Return (X, Y) of the center of cell containing provided text 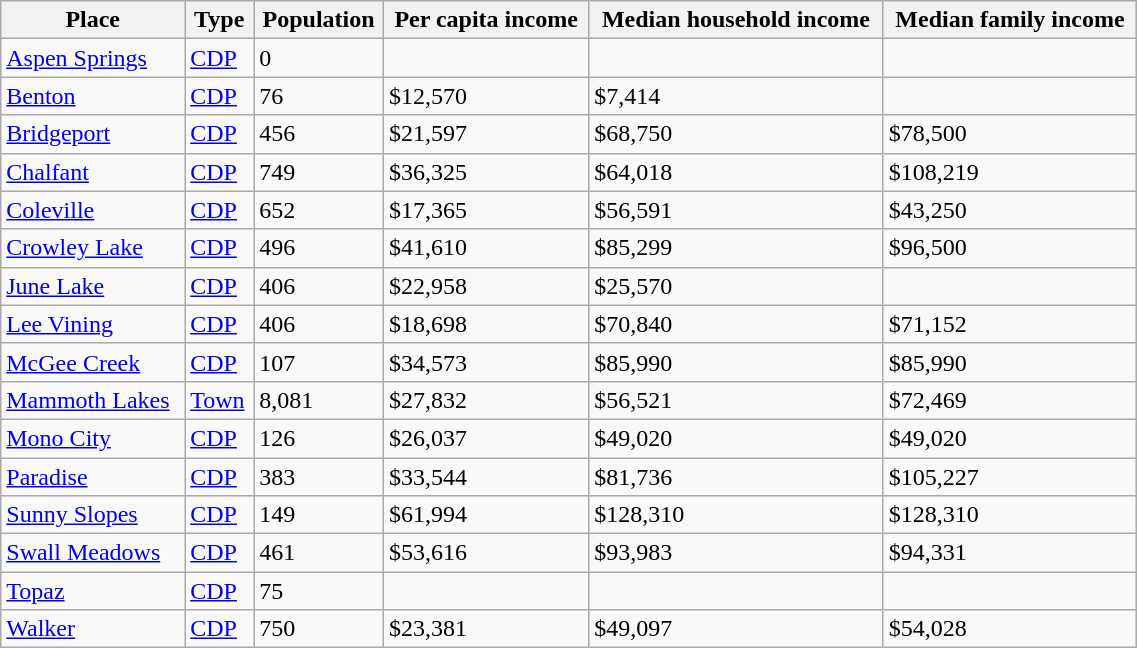
Town (220, 400)
$7,414 (736, 96)
$26,037 (486, 438)
$12,570 (486, 96)
Coleville (93, 210)
Mammoth Lakes (93, 400)
$85,299 (736, 248)
$33,544 (486, 477)
Bridgeport (93, 134)
$81,736 (736, 477)
$93,983 (736, 553)
Sunny Slopes (93, 515)
$68,750 (736, 134)
Lee Vining (93, 324)
$22,958 (486, 286)
652 (319, 210)
456 (319, 134)
Benton (93, 96)
$94,331 (1010, 553)
496 (319, 248)
Type (220, 20)
$36,325 (486, 172)
Walker (93, 629)
$49,097 (736, 629)
$96,500 (1010, 248)
Population (319, 20)
$21,597 (486, 134)
$61,994 (486, 515)
$70,840 (736, 324)
Paradise (93, 477)
0 (319, 58)
Place (93, 20)
8,081 (319, 400)
$56,521 (736, 400)
$108,219 (1010, 172)
Aspen Springs (93, 58)
383 (319, 477)
Chalfant (93, 172)
749 (319, 172)
126 (319, 438)
Crowley Lake (93, 248)
$78,500 (1010, 134)
$27,832 (486, 400)
$43,250 (1010, 210)
Topaz (93, 591)
$64,018 (736, 172)
$72,469 (1010, 400)
$56,591 (736, 210)
Median family income (1010, 20)
Swall Meadows (93, 553)
$105,227 (1010, 477)
$53,616 (486, 553)
107 (319, 362)
McGee Creek (93, 362)
76 (319, 96)
June Lake (93, 286)
Mono City (93, 438)
$41,610 (486, 248)
$23,381 (486, 629)
$71,152 (1010, 324)
Median household income (736, 20)
$54,028 (1010, 629)
461 (319, 553)
750 (319, 629)
149 (319, 515)
Per capita income (486, 20)
75 (319, 591)
$34,573 (486, 362)
$17,365 (486, 210)
$18,698 (486, 324)
$25,570 (736, 286)
